From the cell containing the given text, extract its center point as [X, Y] coordinate. 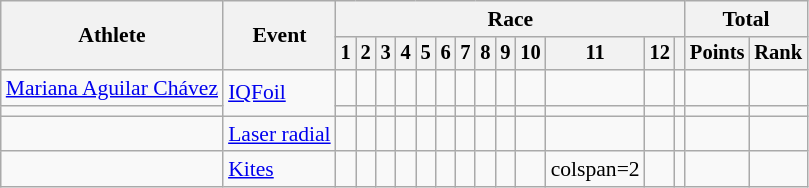
IQFoil [280, 93]
Mariana Aguilar Chávez [112, 88]
8 [485, 54]
Laser radial [280, 134]
5 [426, 54]
9 [505, 54]
11 [596, 54]
Rank [778, 54]
Race [510, 19]
Points [717, 54]
colspan=2 [596, 170]
7 [466, 54]
Kites [280, 170]
6 [446, 54]
1 [346, 54]
12 [660, 54]
4 [406, 54]
Event [280, 36]
10 [530, 54]
2 [366, 54]
3 [386, 54]
Athlete [112, 36]
Total [746, 19]
